Pinpoint the cell where the given text exists, returning its (x, y) midpoint coordinate. 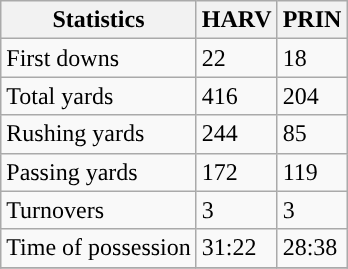
First downs (99, 58)
Time of possession (99, 248)
HARV (236, 20)
PRIN (312, 20)
Statistics (99, 20)
85 (312, 134)
172 (236, 172)
Total yards (99, 96)
244 (236, 134)
119 (312, 172)
22 (236, 58)
Rushing yards (99, 134)
416 (236, 96)
18 (312, 58)
Turnovers (99, 210)
31:22 (236, 248)
28:38 (312, 248)
204 (312, 96)
Passing yards (99, 172)
